Find where the given text appears and provide that cell's center as [X, Y] coordinate. 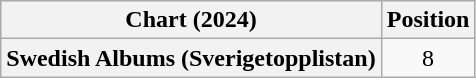
8 [428, 58]
Position [428, 20]
Chart (2024) [191, 20]
Swedish Albums (Sverigetopplistan) [191, 58]
